Output the (X, Y) coordinate of the center of the cell containing the given text.  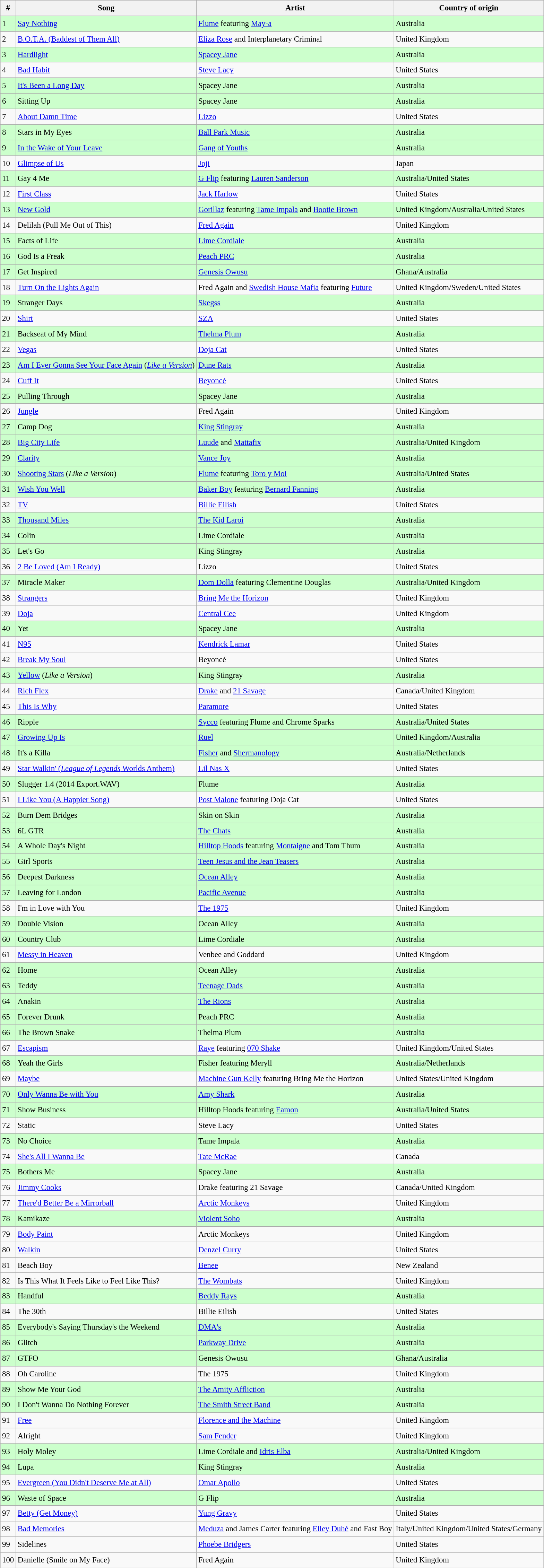
Yeah the Girls (106, 1064)
Beach Boy (106, 1265)
50 (8, 784)
Gay 4 Me (106, 179)
Flume featuring May-a (295, 24)
Flume featuring Toro y Moi (295, 474)
Kendrick Lamar (295, 645)
B.O.T.A. (Baddest of Them All) (106, 40)
Clarity (106, 458)
4 (8, 70)
Yellow (Like a Version) (106, 676)
Everybody's Saying Thursday's the Weekend (106, 1327)
54 (8, 846)
Pacific Avenue (295, 893)
Vance Joy (295, 458)
84 (8, 1312)
Raye featuring 070 Shake (295, 1048)
Ruel (295, 737)
71 (8, 1110)
32 (8, 505)
Jimmy Cooks (106, 1188)
7 (8, 116)
Bothers Me (106, 1172)
92 (8, 1436)
64 (8, 1001)
Baker Boy featuring Bernard Fanning (295, 489)
Gang of Youths (295, 148)
83 (8, 1296)
Country of origin (469, 8)
46 (8, 722)
First Class (106, 194)
The Amity Affliction (295, 1390)
77 (8, 1203)
Lil Nas X (295, 769)
Tate McRae (295, 1157)
Meduza and James Carter featuring Elley Duhé and Fast Boy (295, 1529)
Delilah (Pull Me Out of This) (106, 225)
95 (8, 1482)
The Brown Snake (106, 1033)
38 (8, 598)
Big City Life (106, 443)
41 (8, 645)
SZA (295, 319)
God Is a Freak (106, 256)
Let's Go (106, 552)
44 (8, 691)
Sitting Up (106, 101)
The Kid Laroi (295, 520)
Paramore (295, 706)
Hardlight (106, 55)
United Kingdom/United States (469, 1048)
100 (8, 1560)
Amy Shark (295, 1094)
68 (8, 1064)
63 (8, 986)
61 (8, 955)
It's Been a Long Day (106, 86)
90 (8, 1405)
Lime Cordiale and Idris Elba (295, 1451)
Doja Cat (295, 349)
99 (8, 1545)
New Gold (106, 210)
Home (106, 970)
Body Paint (106, 1234)
I'm in Love with You (106, 909)
2 (8, 40)
2 Be Loved (Am I Ready) (106, 567)
66 (8, 1033)
58 (8, 909)
Dom Dolla featuring Clementine Douglas (295, 582)
12 (8, 194)
Camp Dog (106, 427)
Yung Gravy (295, 1514)
Sycco featuring Flume and Chrome Sparks (295, 722)
A Whole Day's Night (106, 846)
14 (8, 225)
52 (8, 815)
21 (8, 334)
Pulling Through (106, 396)
Show Me Your God (106, 1390)
Jungle (106, 412)
Free (106, 1421)
Anakin (106, 1001)
97 (8, 1514)
1 (8, 24)
24 (8, 380)
96 (8, 1498)
40 (8, 629)
Artist (295, 8)
43 (8, 676)
Glimpse of Us (106, 164)
DMA's (295, 1327)
37 (8, 582)
78 (8, 1218)
33 (8, 520)
17 (8, 272)
Am I Ever Gonna See Your Face Again (Like a Version) (106, 365)
19 (8, 303)
51 (8, 800)
Burn Dem Bridges (106, 815)
Dune Rats (295, 365)
Omar Apollo (295, 1482)
Eliza Rose and Interplanetary Criminal (295, 40)
79 (8, 1234)
98 (8, 1529)
TV (106, 505)
Shirt (106, 319)
65 (8, 1017)
15 (8, 241)
Machine Gun Kelly featuring Bring Me the Horizon (295, 1079)
Say Nothing (106, 24)
Violent Soho (295, 1218)
N95 (106, 645)
I Don't Wanna Do Nothing Forever (106, 1405)
The Rions (295, 1001)
Glitch (106, 1343)
GTFO (106, 1358)
Danielle (Smile on My Face) (106, 1560)
62 (8, 970)
Wish You Well (106, 489)
5 (8, 86)
72 (8, 1125)
18 (8, 288)
Bad Habit (106, 70)
Betty (Get Money) (106, 1514)
Growing Up Is (106, 737)
Deepest Darkness (106, 877)
Stars in My Eyes (106, 132)
87 (8, 1358)
Kamikaze (106, 1218)
Is This What It Feels Like to Feel Like This? (106, 1281)
56 (8, 877)
3 (8, 55)
Hilltop Hoods featuring Montaigne and Tom Thum (295, 846)
82 (8, 1281)
11 (8, 179)
53 (8, 831)
89 (8, 1390)
The Chats (295, 831)
Country Club (106, 939)
Parkway Drive (295, 1343)
Joji (295, 164)
Double Vision (106, 924)
United Kingdom/Sweden/United States (469, 288)
I Like You (A Happier Song) (106, 800)
Teddy (106, 986)
6 (8, 101)
16 (8, 256)
The Wombats (295, 1281)
Gorillaz featuring Tame Impala and Bootie Brown (295, 210)
49 (8, 769)
About Damn Time (106, 116)
Drake featuring 21 Savage (295, 1188)
39 (8, 613)
Rich Flex (106, 691)
Central Cee (295, 613)
93 (8, 1451)
Vegas (106, 349)
Sidelines (106, 1545)
Leaving for London (106, 893)
Song (106, 8)
35 (8, 552)
United Kingdom/Australia/United States (469, 210)
Slugger 1.4 (2014 Export.WAV) (106, 784)
Lupa (106, 1467)
86 (8, 1343)
Drake and 21 Savage (295, 691)
60 (8, 939)
Ripple (106, 722)
36 (8, 567)
Luude and Mattafix (295, 443)
The Smith Street Band (295, 1405)
23 (8, 365)
85 (8, 1327)
6L GTR (106, 831)
Strangers (106, 598)
57 (8, 893)
Colin (106, 536)
Only Wanna Be with You (106, 1094)
Japan (469, 164)
Get Inspired (106, 272)
Bring Me the Horizon (295, 598)
Walkin (106, 1250)
Stranger Days (106, 303)
59 (8, 924)
In the Wake of Your Leave (106, 148)
Ball Park Music (295, 132)
42 (8, 660)
Break My Soul (106, 660)
Phoebe Bridgers (295, 1545)
Thousand Miles (106, 520)
Skin on Skin (295, 815)
Shooting Stars (Like a Version) (106, 474)
The 30th (106, 1312)
70 (8, 1094)
New Zealand (469, 1265)
69 (8, 1079)
Tame Impala (295, 1141)
Evergreen (You Didn't Deserve Me at All) (106, 1482)
13 (8, 210)
10 (8, 164)
Canada (469, 1157)
75 (8, 1172)
This Is Why (106, 706)
Waste of Space (106, 1498)
47 (8, 737)
45 (8, 706)
Italy/United Kingdom/United States/Germany (469, 1529)
Forever Drunk (106, 1017)
67 (8, 1048)
8 (8, 132)
Escapism (106, 1048)
Messy in Heaven (106, 955)
88 (8, 1374)
27 (8, 427)
Teenage Dads (295, 986)
There'd Better Be a Mirrorball (106, 1203)
Bad Memories (106, 1529)
Jack Harlow (295, 194)
Flume (295, 784)
Beddy Rays (295, 1296)
Facts of Life (106, 241)
28 (8, 443)
34 (8, 536)
Fisher and Shermanology (295, 753)
Holy Moley (106, 1451)
80 (8, 1250)
9 (8, 148)
Backseat of My Mind (106, 334)
Post Malone featuring Doja Cat (295, 800)
Teen Jesus and the Jean Teasers (295, 861)
United States/United Kingdom (469, 1079)
Maybe (106, 1079)
Sam Fender (295, 1436)
94 (8, 1467)
Florence and the Machine (295, 1421)
22 (8, 349)
31 (8, 489)
Girl Sports (106, 861)
30 (8, 474)
Hilltop Hoods featuring Eamon (295, 1110)
Yet (106, 629)
Alright (106, 1436)
Show Business (106, 1110)
74 (8, 1157)
Oh Caroline (106, 1374)
No Choice (106, 1141)
Cuff It (106, 380)
Denzel Curry (295, 1250)
Venbee and Goddard (295, 955)
Turn On the Lights Again (106, 288)
76 (8, 1188)
G Flip (295, 1498)
Miracle Maker (106, 582)
Static (106, 1125)
United Kingdom/Australia (469, 737)
81 (8, 1265)
Fred Again and Swedish House Mafia featuring Future (295, 288)
29 (8, 458)
26 (8, 412)
Skegss (295, 303)
Star Walkin' (League of Legends Worlds Anthem) (106, 769)
73 (8, 1141)
It's a Killa (106, 753)
Doja (106, 613)
20 (8, 319)
Handful (106, 1296)
She's All I Wanna Be (106, 1157)
# (8, 8)
Fisher featuring Meryll (295, 1064)
91 (8, 1421)
25 (8, 396)
Benee (295, 1265)
48 (8, 753)
55 (8, 861)
G Flip featuring Lauren Sanderson (295, 179)
